Determine the (x, y) coordinate at the center of the cell enclosing the given text.  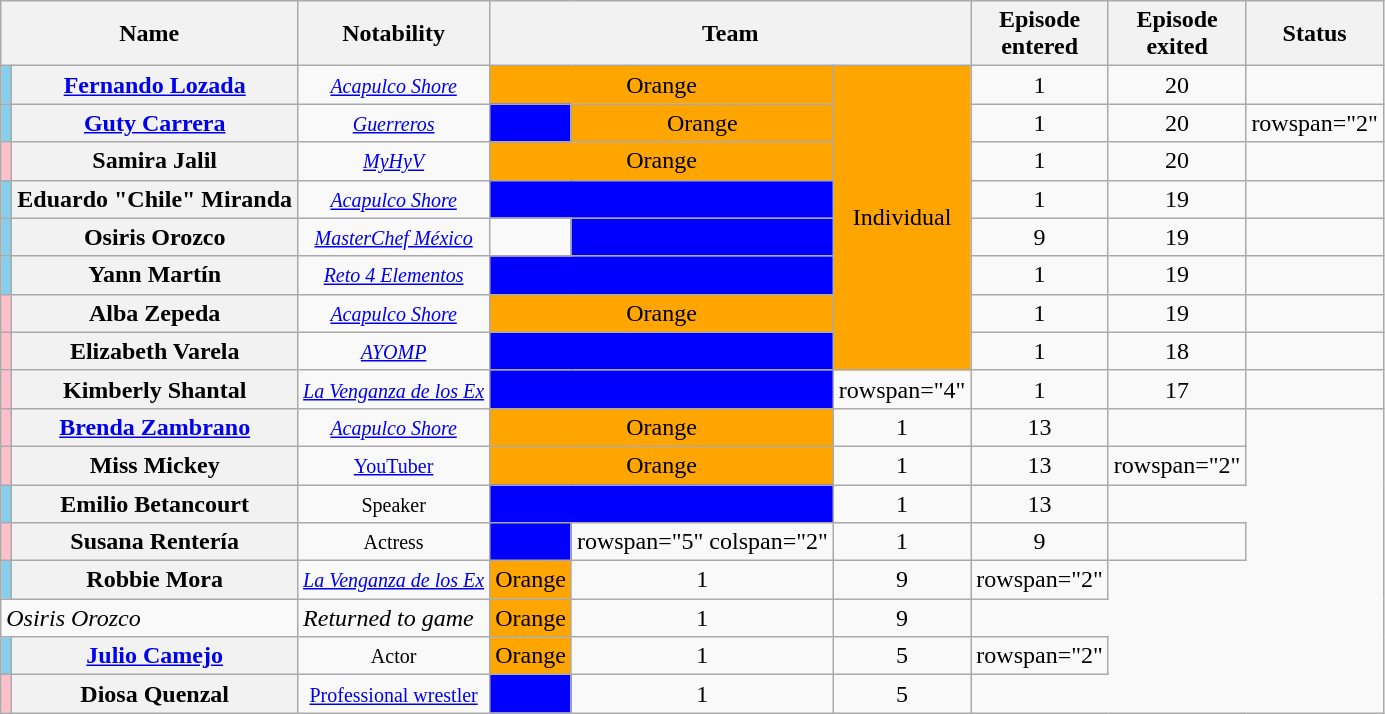
Professional wrestler (394, 694)
Notability (394, 34)
AYOMP (394, 351)
18 (1177, 351)
Speaker (394, 503)
MyHyV (394, 161)
Fernando Lozada (155, 85)
Alba Zepeda (155, 313)
Diosa Quenzal (155, 694)
Kimberly Shantal (155, 389)
Individual (902, 218)
Eduardo "Chile" Miranda (155, 199)
Yann Martín (155, 275)
Guty Carrera (155, 123)
Episode exited (1177, 34)
Brenda Zambrano (155, 427)
Actor (394, 656)
Actress (394, 542)
Julio Camejo (155, 656)
MasterChef México (394, 237)
Name (150, 34)
Susana Rentería (155, 542)
Reto 4 Elementos (394, 275)
Guerreros (394, 123)
17 (1177, 389)
Robbie Mora (155, 580)
Episode entered (1040, 34)
Team (730, 34)
Returned to game (394, 618)
YouTuber (394, 465)
Miss Mickey (155, 465)
Emilio Betancourt (155, 503)
Elizabeth Varela (155, 351)
rowspan="4" (902, 389)
rowspan="5" colspan="2" (702, 542)
Status (1315, 34)
Samira Jalil (155, 161)
